Determine the (x, y) coordinate at the center of the cell enclosing the given text.  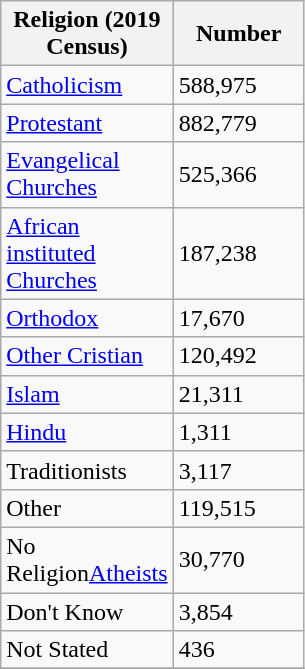
17,670 (238, 318)
Other Cristian (87, 356)
119,515 (238, 508)
Number (238, 34)
No ReligionAtheists (87, 560)
Don't Know (87, 611)
882,779 (238, 123)
120,492 (238, 356)
Traditionists (87, 470)
Catholicism (87, 85)
436 (238, 650)
30,770 (238, 560)
21,311 (238, 394)
African instituted Churches (87, 253)
3,117 (238, 470)
Orthodox (87, 318)
1,311 (238, 432)
Other (87, 508)
Evangelical Churches (87, 174)
Hindu (87, 432)
Religion (2019 Census) (87, 34)
Islam (87, 394)
Protestant (87, 123)
588,975 (238, 85)
Not Stated (87, 650)
187,238 (238, 253)
3,854 (238, 611)
525,366 (238, 174)
